Output the [X, Y] coordinate of the center of the cell containing the given text.  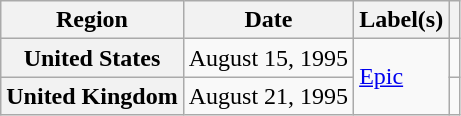
Epic [402, 77]
United Kingdom [92, 96]
United States [92, 58]
August 21, 1995 [268, 96]
August 15, 1995 [268, 58]
Region [92, 20]
Date [268, 20]
Label(s) [402, 20]
